Return the [x, y] coordinate for the center point of the cell that contains the specified text.  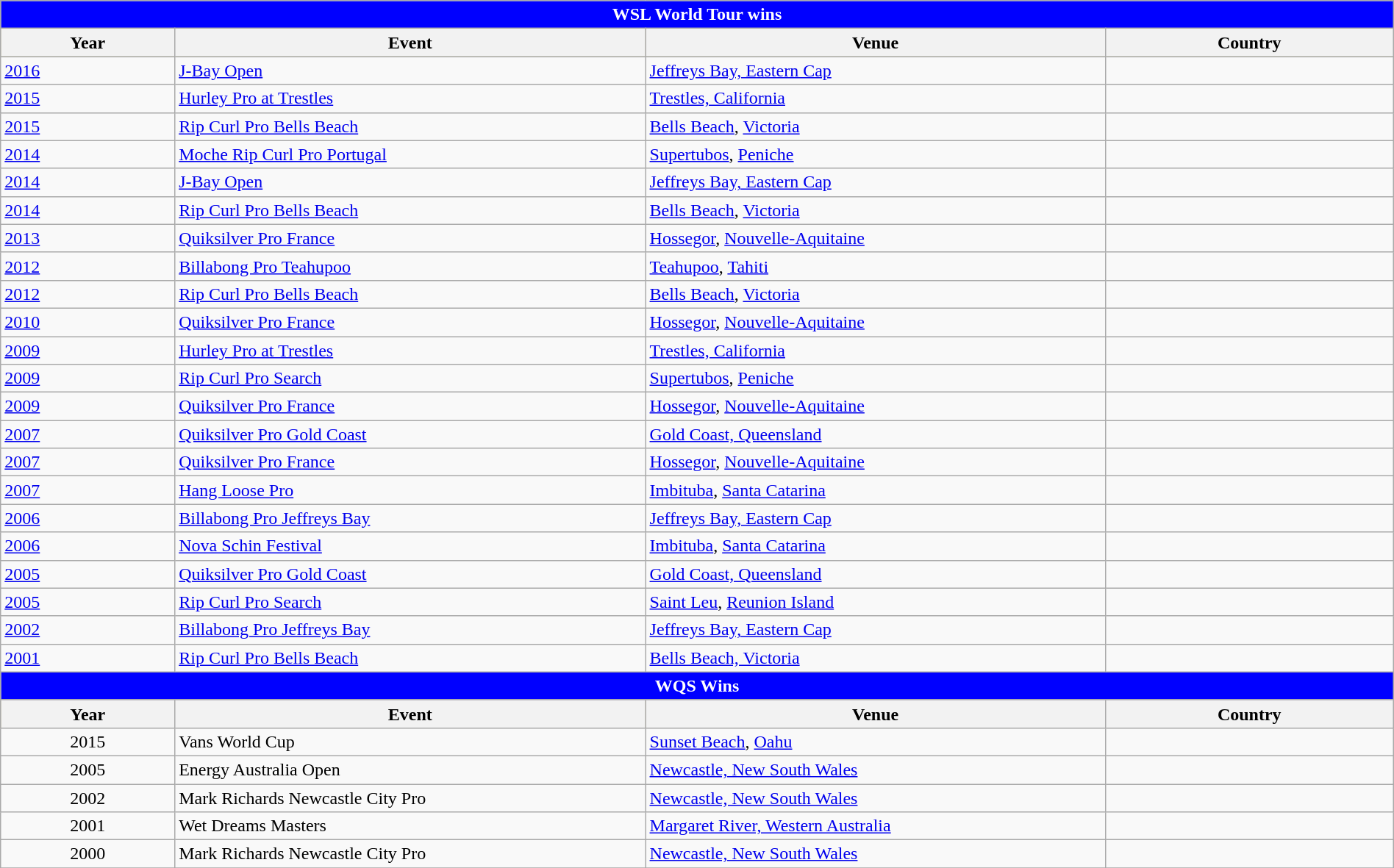
Energy Australia Open [410, 770]
Sunset Beach, Oahu [875, 742]
2010 [88, 322]
2000 [88, 854]
Hang Loose Pro [410, 490]
2016 [88, 71]
2013 [88, 238]
WQS Wins [697, 686]
WSL World Tour wins [697, 15]
Moche Rip Curl Pro Portugal [410, 154]
Vans World Cup [410, 742]
Nova Schin Festival [410, 546]
Teahupoo, Tahiti [875, 266]
Billabong Pro Teahupoo [410, 266]
Margaret River, Western Australia [875, 826]
Saint Leu, Reunion Island [875, 602]
Wet Dreams Masters [410, 826]
